Determine the [x, y] coordinate at the center of the cell enclosing the given text.  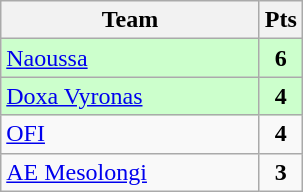
Naoussa [130, 58]
6 [280, 58]
Team [130, 20]
3 [280, 172]
OFI [130, 134]
AE Mesolongi [130, 172]
Pts [280, 20]
Doxa Vyronas [130, 96]
